Search for the cell housing the specified text and yield its [X, Y] center coordinate. 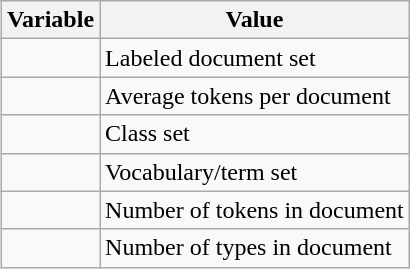
Variable [50, 20]
Labeled document set [255, 58]
Average tokens per document [255, 96]
Number of tokens in document [255, 210]
Class set [255, 134]
Number of types in document [255, 248]
Vocabulary/term set [255, 172]
Value [255, 20]
